For the text-containing cell, return its midpoint in (x, y) coordinate format. 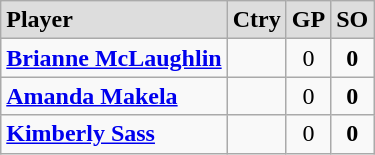
Brianne McLaughlin (114, 58)
Kimberly Sass (114, 134)
Ctry (256, 20)
Player (114, 20)
Amanda Makela (114, 96)
SO (352, 20)
GP (308, 20)
